Provide the [x, y] coordinate of the cell's center where the given text is located.  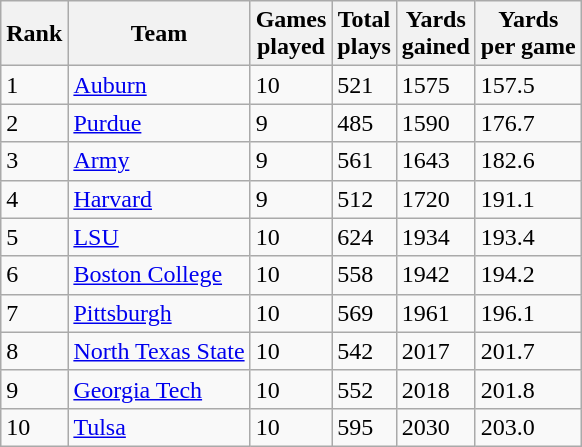
Army [159, 161]
201.8 [528, 389]
512 [364, 199]
1 [34, 85]
558 [364, 275]
1942 [436, 275]
6 [34, 275]
1934 [436, 237]
552 [364, 389]
1575 [436, 85]
2 [34, 123]
542 [364, 351]
1720 [436, 199]
521 [364, 85]
Yardsper game [528, 34]
624 [364, 237]
1961 [436, 313]
2030 [436, 427]
5 [34, 237]
4 [34, 199]
Georgia Tech [159, 389]
Totalplays [364, 34]
561 [364, 161]
Gamesplayed [291, 34]
194.2 [528, 275]
569 [364, 313]
Pittsburgh [159, 313]
485 [364, 123]
7 [34, 313]
176.7 [528, 123]
1590 [436, 123]
Yardsgained [436, 34]
193.4 [528, 237]
2017 [436, 351]
Purdue [159, 123]
Tulsa [159, 427]
8 [34, 351]
182.6 [528, 161]
203.0 [528, 427]
Harvard [159, 199]
157.5 [528, 85]
1643 [436, 161]
201.7 [528, 351]
191.1 [528, 199]
595 [364, 427]
3 [34, 161]
196.1 [528, 313]
Auburn [159, 85]
2018 [436, 389]
Team [159, 34]
LSU [159, 237]
Rank [34, 34]
North Texas State [159, 351]
Boston College [159, 275]
